Locate the cell with the specified text and output its (x, y) center coordinate. 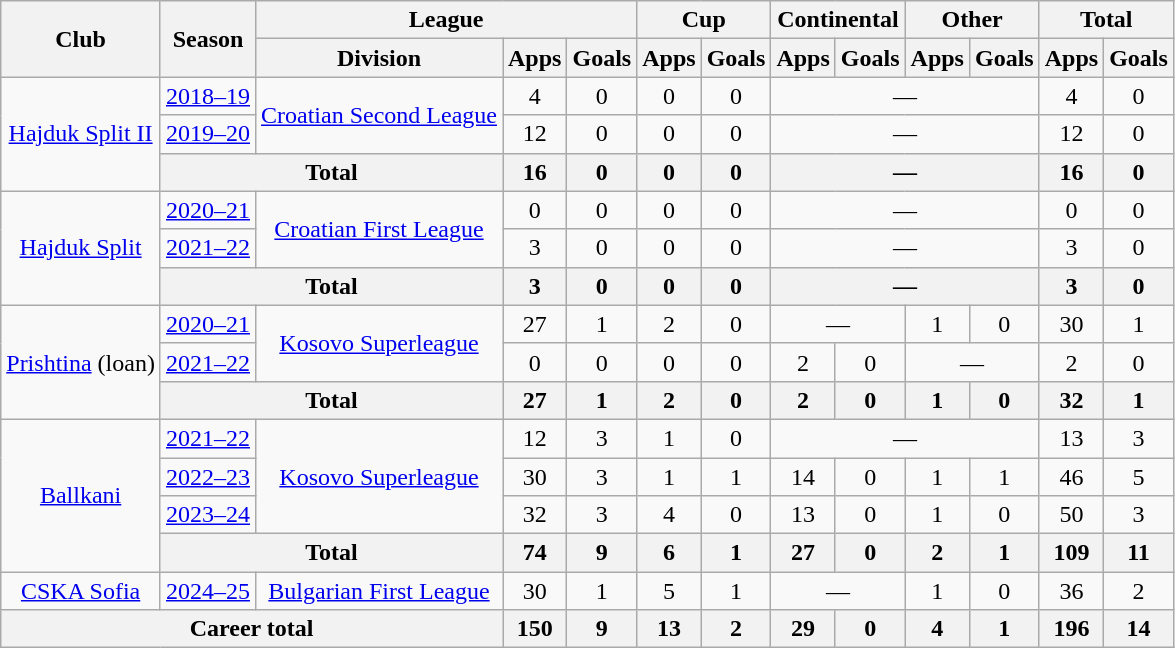
Club (81, 39)
46 (1071, 477)
Hajduk Split II (81, 134)
6 (669, 553)
Hajduk Split (81, 248)
2022–23 (208, 477)
2019–20 (208, 134)
2024–25 (208, 591)
Bulgarian First League (380, 591)
Division (380, 58)
2023–24 (208, 515)
Season (208, 39)
2018–19 (208, 96)
Ballkani (81, 495)
74 (534, 553)
Other (972, 20)
Prishtina (loan) (81, 362)
Croatian Second League (380, 115)
109 (1071, 553)
Career total (252, 629)
Continental (838, 20)
29 (803, 629)
11 (1139, 553)
Croatian First League (380, 229)
196 (1071, 629)
50 (1071, 515)
36 (1071, 591)
League (446, 20)
CSKA Sofia (81, 591)
150 (534, 629)
Cup (704, 20)
